Determine the [x, y] coordinate at the center of the cell enclosing the given text.  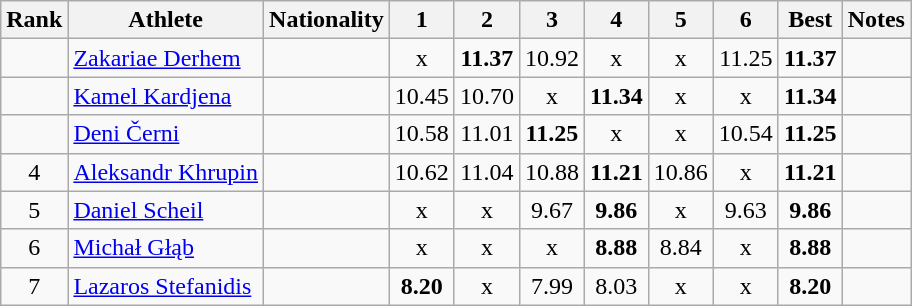
10.54 [746, 134]
Deni Černi [166, 134]
Zakariae Derhem [166, 58]
1 [422, 20]
Kamel Kardjena [166, 96]
9.67 [552, 210]
8.84 [680, 248]
Nationality [327, 20]
10.92 [552, 58]
10.62 [422, 172]
11.04 [486, 172]
8.03 [616, 286]
Notes [876, 20]
10.86 [680, 172]
7.99 [552, 286]
3 [552, 20]
11.01 [486, 134]
10.70 [486, 96]
9.63 [746, 210]
10.88 [552, 172]
Daniel Scheil [166, 210]
7 [34, 286]
10.58 [422, 134]
Rank [34, 20]
2 [486, 20]
Lazaros Stefanidis [166, 286]
Aleksandr Khrupin [166, 172]
Athlete [166, 20]
Michał Głąb [166, 248]
Best [810, 20]
10.45 [422, 96]
